Search for the cell housing the specified text and yield its [x, y] center coordinate. 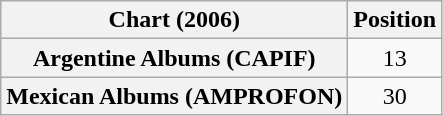
Mexican Albums (AMPROFON) [174, 96]
Chart (2006) [174, 20]
30 [395, 96]
13 [395, 58]
Position [395, 20]
Argentine Albums (CAPIF) [174, 58]
